Identify which cell holds the provided text, then report its (x, y) central coordinate. 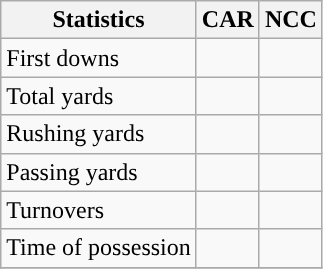
Turnovers (99, 210)
Rushing yards (99, 134)
Statistics (99, 20)
NCC (290, 20)
First downs (99, 58)
Passing yards (99, 172)
CAR (228, 20)
Time of possession (99, 248)
Total yards (99, 96)
